Identify which cell holds the provided text, then report its (X, Y) central coordinate. 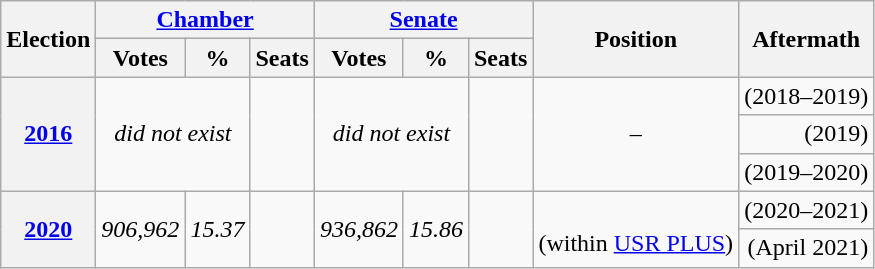
Aftermath (806, 39)
(April 2021) (806, 248)
Senate (424, 20)
(2019–2020) (806, 172)
Election (48, 39)
936,862 (358, 229)
(2019) (806, 134)
(within USR PLUS) (636, 229)
Chamber (206, 20)
– (636, 134)
15.37 (218, 229)
(2020–2021) (806, 210)
(2018–2019) (806, 96)
2016 (48, 134)
906,962 (140, 229)
Position (636, 39)
2020 (48, 229)
15.86 (436, 229)
